Extract the [x, y] coordinate from the center of the cell holding the provided text.  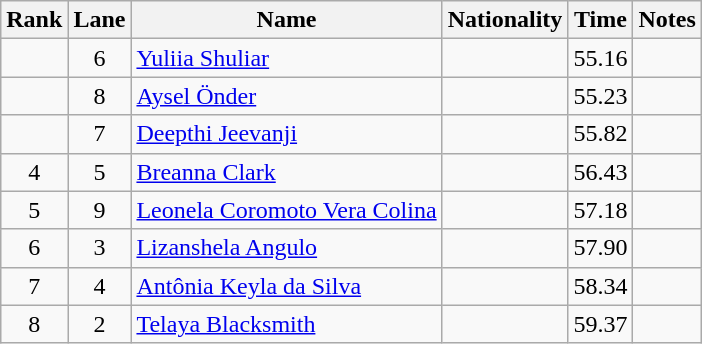
Lane [100, 20]
57.18 [600, 210]
Rank [34, 20]
55.23 [600, 96]
Telaya Blacksmith [286, 324]
3 [100, 248]
55.82 [600, 134]
Aysel Önder [286, 96]
Lizanshela Angulo [286, 248]
2 [100, 324]
Notes [667, 20]
Leonela Coromoto Vera Colina [286, 210]
Breanna Clark [286, 172]
59.37 [600, 324]
Time [600, 20]
Deepthi Jeevanji [286, 134]
Name [286, 20]
55.16 [600, 58]
57.90 [600, 248]
9 [100, 210]
56.43 [600, 172]
58.34 [600, 286]
Yuliia Shuliar [286, 58]
Antônia Keyla da Silva [286, 286]
Nationality [505, 20]
